Detect which cell encompasses the target text, then output its [x, y] center coordinate. 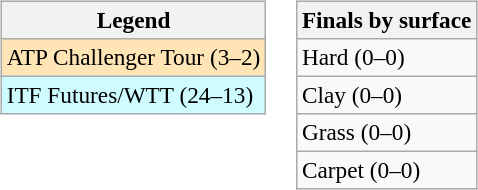
Grass (0–0) [387, 133]
Clay (0–0) [387, 95]
ATP Challenger Tour (3–2) [133, 57]
Finals by surface [387, 20]
ITF Futures/WTT (24–13) [133, 95]
Hard (0–0) [387, 57]
Carpet (0–0) [387, 171]
Legend [133, 20]
